From the cell containing the given text, extract its center point as (X, Y) coordinate. 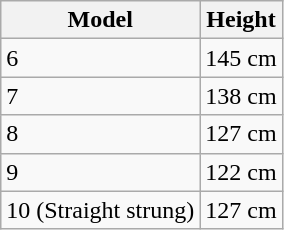
9 (100, 172)
10 (Straight strung) (100, 210)
Model (100, 20)
Height (241, 20)
145 cm (241, 58)
138 cm (241, 96)
7 (100, 96)
6 (100, 58)
8 (100, 134)
122 cm (241, 172)
